Output the [x, y] coordinate of the center of the cell containing the given text.  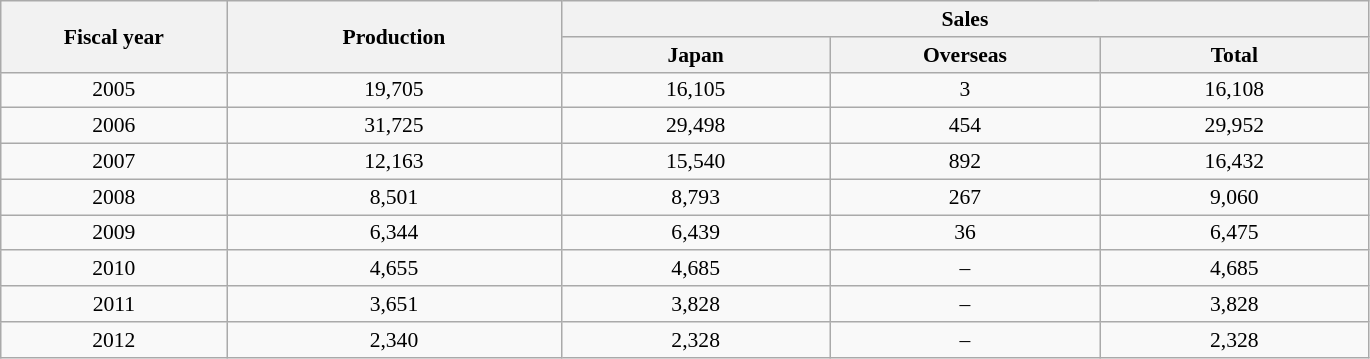
Sales [965, 19]
2012 [114, 340]
4,655 [394, 269]
8,793 [696, 197]
29,498 [696, 126]
Production [394, 36]
6,475 [1234, 233]
29,952 [1234, 126]
Fiscal year [114, 36]
267 [964, 197]
2,340 [394, 340]
Total [1234, 55]
2007 [114, 162]
6,439 [696, 233]
Overseas [964, 55]
2006 [114, 126]
892 [964, 162]
2005 [114, 90]
2011 [114, 304]
2008 [114, 197]
3 [964, 90]
2010 [114, 269]
36 [964, 233]
8,501 [394, 197]
15,540 [696, 162]
16,105 [696, 90]
12,163 [394, 162]
19,705 [394, 90]
3,651 [394, 304]
31,725 [394, 126]
9,060 [1234, 197]
Japan [696, 55]
6,344 [394, 233]
16,108 [1234, 90]
454 [964, 126]
16,432 [1234, 162]
2009 [114, 233]
